Scan for the cell matching the given text and deliver its [x, y] coordinate at center. 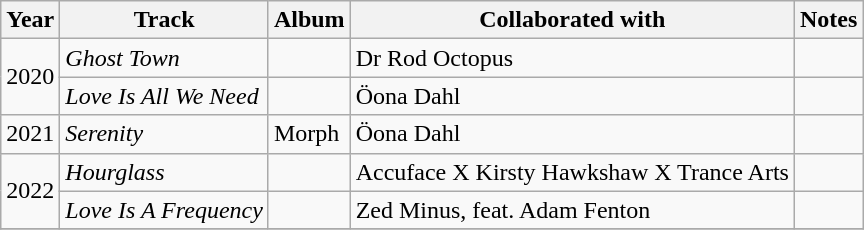
2022 [30, 191]
Ghost Town [164, 58]
Album [309, 20]
2020 [30, 77]
Love Is A Frequency [164, 210]
Accuface X Kirsty Hawkshaw X Trance Arts [572, 172]
Hourglass [164, 172]
Zed Minus, feat. Adam Fenton [572, 210]
2021 [30, 134]
Notes [828, 20]
Morph [309, 134]
Love Is All We Need [164, 96]
Collaborated with [572, 20]
Serenity [164, 134]
Dr Rod Octopus [572, 58]
Track [164, 20]
Year [30, 20]
